Return [X, Y] of the center of cell containing provided text 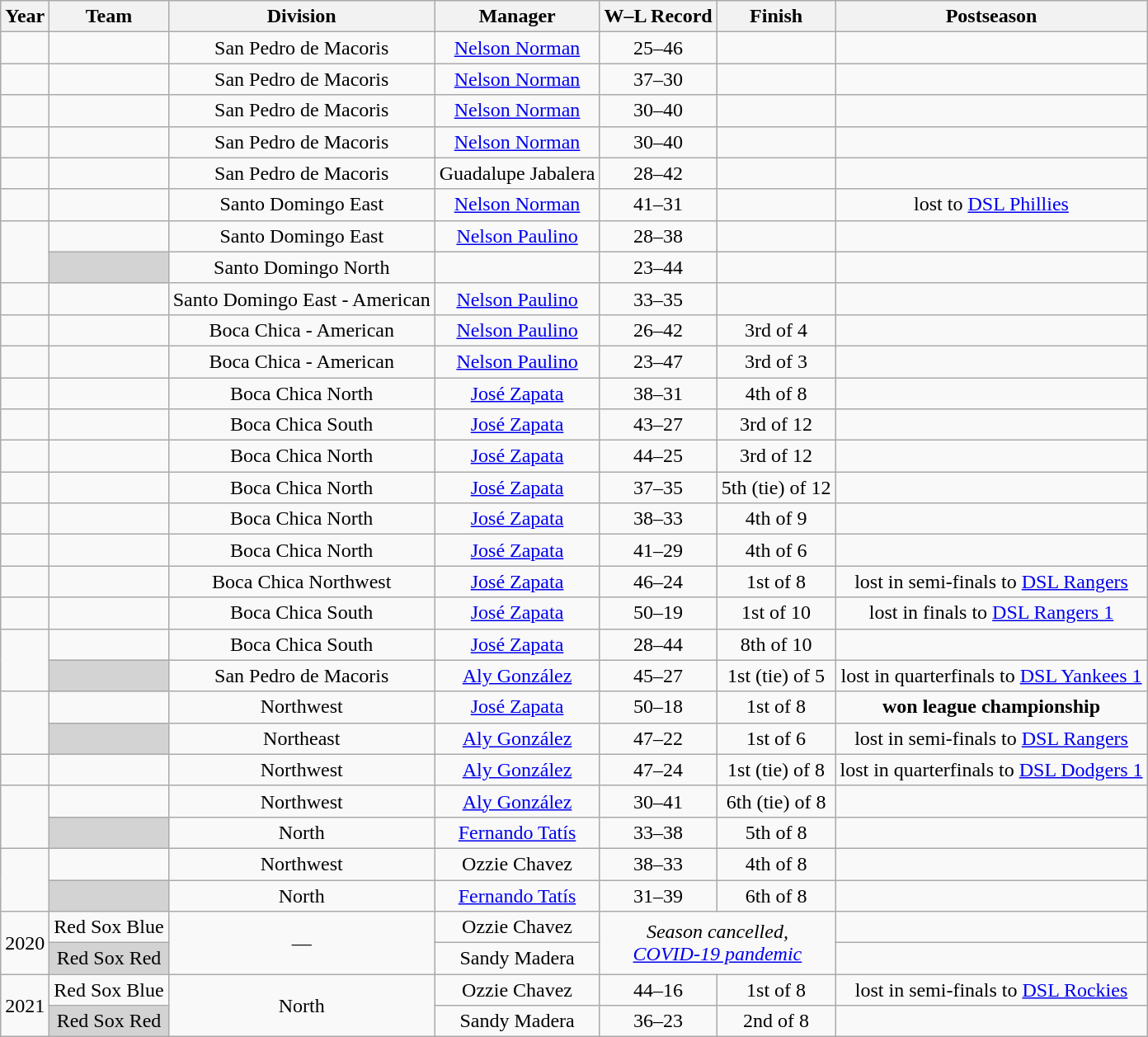
44–25 [658, 456]
2021 [25, 1006]
4th of 9 [776, 519]
lost to DSL Phillies [991, 205]
— [302, 943]
3rd of 3 [776, 361]
lost in semi-finals to DSL Rockies [991, 990]
Boca Chica Northwest [302, 582]
28–38 [658, 236]
lost in finals to DSL Rangers 1 [991, 613]
33–35 [658, 299]
25–46 [658, 48]
Santo Domingo East - American [302, 299]
Postseason [991, 16]
lost in quarterfinals to DSL Dodgers 1 [991, 770]
Season cancelled,COVID-19 pandemic [717, 943]
43–27 [658, 425]
Santo Domingo North [302, 267]
W–L Record [658, 16]
37–30 [658, 79]
50–18 [658, 707]
31–39 [658, 895]
3rd of 4 [776, 330]
1st of 6 [776, 738]
Manager [517, 16]
28–44 [658, 644]
1st (tie) of 8 [776, 770]
1st (tie) of 5 [776, 676]
8th of 10 [776, 644]
Finish [776, 16]
1st of 10 [776, 613]
2020 [25, 943]
6th (tie) of 8 [776, 801]
Guadalupe Jabalera [517, 173]
2nd of 8 [776, 1021]
50–19 [658, 613]
26–42 [658, 330]
44–16 [658, 990]
Northeast [302, 738]
36–23 [658, 1021]
23–44 [658, 267]
33–38 [658, 832]
47–24 [658, 770]
Year [25, 16]
Team [109, 16]
47–22 [658, 738]
46–24 [658, 582]
37–35 [658, 488]
won league championship [991, 707]
23–47 [658, 361]
38–31 [658, 394]
41–31 [658, 205]
28–42 [658, 173]
45–27 [658, 676]
30–41 [658, 801]
lost in quarterfinals to DSL Yankees 1 [991, 676]
4th of 6 [776, 550]
41–29 [658, 550]
5th (tie) of 12 [776, 488]
6th of 8 [776, 895]
Division [302, 16]
5th of 8 [776, 832]
